Scan for the cell matching the given text and deliver its (X, Y) coordinate at center. 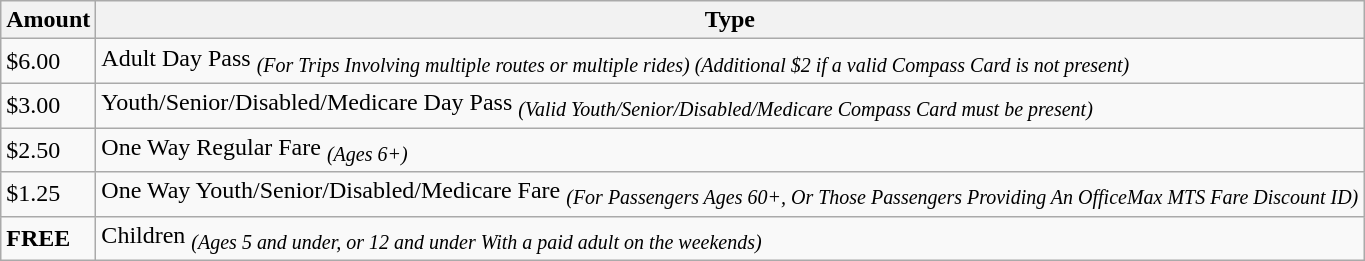
Amount (48, 20)
$6.00 (48, 61)
One Way Regular Fare (Ages 6+) (730, 150)
$2.50 (48, 150)
Adult Day Pass (For Trips Involving multiple routes or multiple rides) (Additional $2 if a valid Compass Card is not present) (730, 61)
Type (730, 20)
Youth/Senior/Disabled/Medicare Day Pass (Valid Youth/Senior/Disabled/Medicare Compass Card must be present) (730, 105)
$3.00 (48, 105)
Children (Ages 5 and under, or 12 and under With a paid adult on the weekends) (730, 238)
One Way Youth/Senior/Disabled/Medicare Fare (For Passengers Ages 60+, Or Those Passengers Providing An OfficeMax MTS Fare Discount ID) (730, 194)
$1.25 (48, 194)
FREE (48, 238)
